Scan for the cell matching the given text and deliver its (X, Y) coordinate at center. 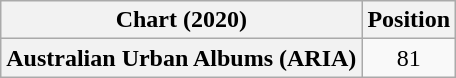
Chart (2020) (182, 20)
Position (409, 20)
81 (409, 58)
Australian Urban Albums (ARIA) (182, 58)
